Provide the [x, y] coordinate of the cell's center where the given text is located.  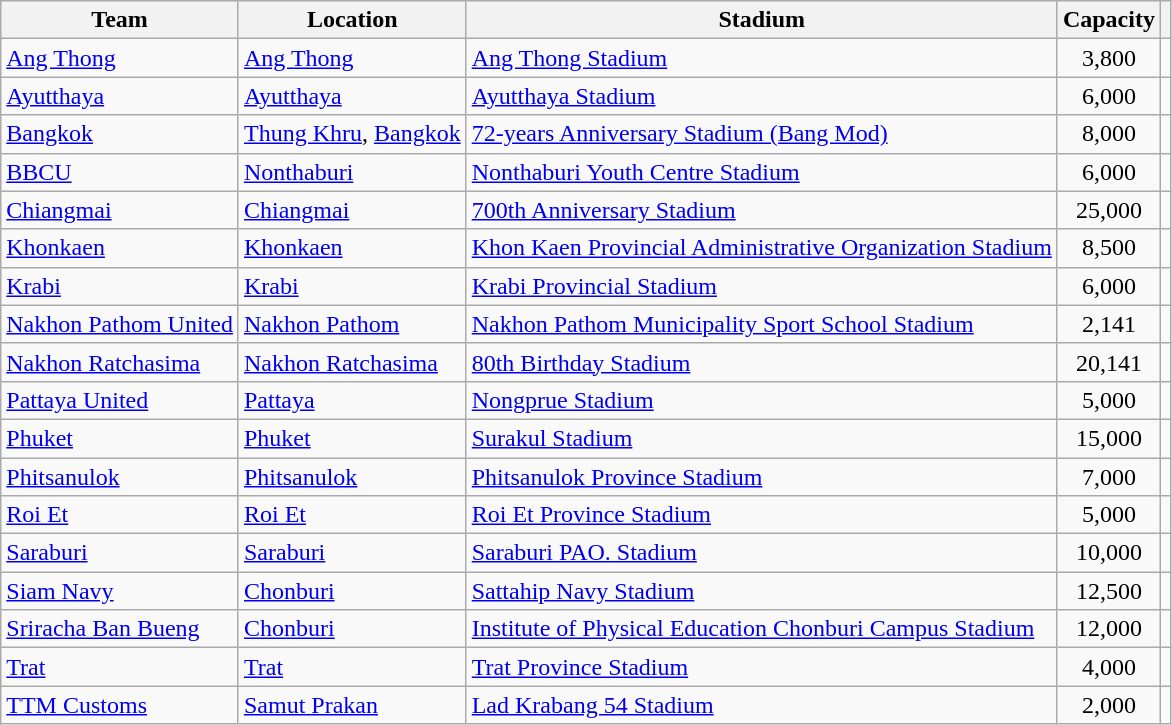
8,500 [1108, 248]
25,000 [1108, 210]
Phitsanulok Province Stadium [762, 477]
Krabi Provincial Stadium [762, 286]
Capacity [1108, 20]
Khon Kaen Provincial Administrative Organization Stadium [762, 248]
Ayutthaya Stadium [762, 96]
Stadium [762, 20]
BBCU [120, 172]
12,500 [1108, 591]
Institute of Physical Education Chonburi Campus Stadium [762, 629]
Sriracha Ban Bueng [120, 629]
2,000 [1108, 705]
Nonthaburi [352, 172]
15,000 [1108, 438]
20,141 [1108, 362]
Siam Navy [120, 591]
TTM Customs [120, 705]
4,000 [1108, 667]
8,000 [1108, 134]
Nongprue Stadium [762, 400]
10,000 [1108, 553]
Team [120, 20]
80th Birthday Stadium [762, 362]
Location [352, 20]
Bangkok [120, 134]
12,000 [1108, 629]
Nakhon Pathom [352, 324]
Ang Thong Stadium [762, 58]
Saraburi PAO. Stadium [762, 553]
Sattahip Navy Stadium [762, 591]
Nonthaburi Youth Centre Stadium [762, 172]
Samut Prakan [352, 705]
700th Anniversary Stadium [762, 210]
Nakhon Pathom Municipality Sport School Stadium [762, 324]
7,000 [1108, 477]
Thung Khru, Bangkok [352, 134]
Surakul Stadium [762, 438]
Pattaya United [120, 400]
2,141 [1108, 324]
Lad Krabang 54 Stadium [762, 705]
Trat Province Stadium [762, 667]
Roi Et Province Stadium [762, 515]
72-years Anniversary Stadium (Bang Mod) [762, 134]
Pattaya [352, 400]
3,800 [1108, 58]
Nakhon Pathom United [120, 324]
